Return (x, y) of the center of cell containing provided text 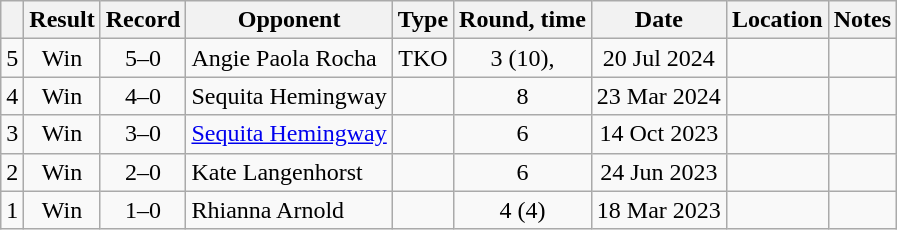
23 Mar 2024 (658, 96)
24 Jun 2023 (658, 172)
Angie Paola Rocha (289, 58)
2 (12, 172)
5–0 (143, 58)
20 Jul 2024 (658, 58)
1 (12, 210)
Record (143, 20)
4 (12, 96)
Location (777, 20)
Kate Langenhorst (289, 172)
Rhianna Arnold (289, 210)
4–0 (143, 96)
5 (12, 58)
3 (12, 134)
3 (10), (523, 58)
4 (4) (523, 210)
3–0 (143, 134)
Notes (862, 20)
18 Mar 2023 (658, 210)
14 Oct 2023 (658, 134)
Round, time (523, 20)
Type (422, 20)
TKO (422, 58)
8 (523, 96)
Opponent (289, 20)
2–0 (143, 172)
1–0 (143, 210)
Result (62, 20)
Date (658, 20)
